Return [x, y] of the center of cell containing provided text 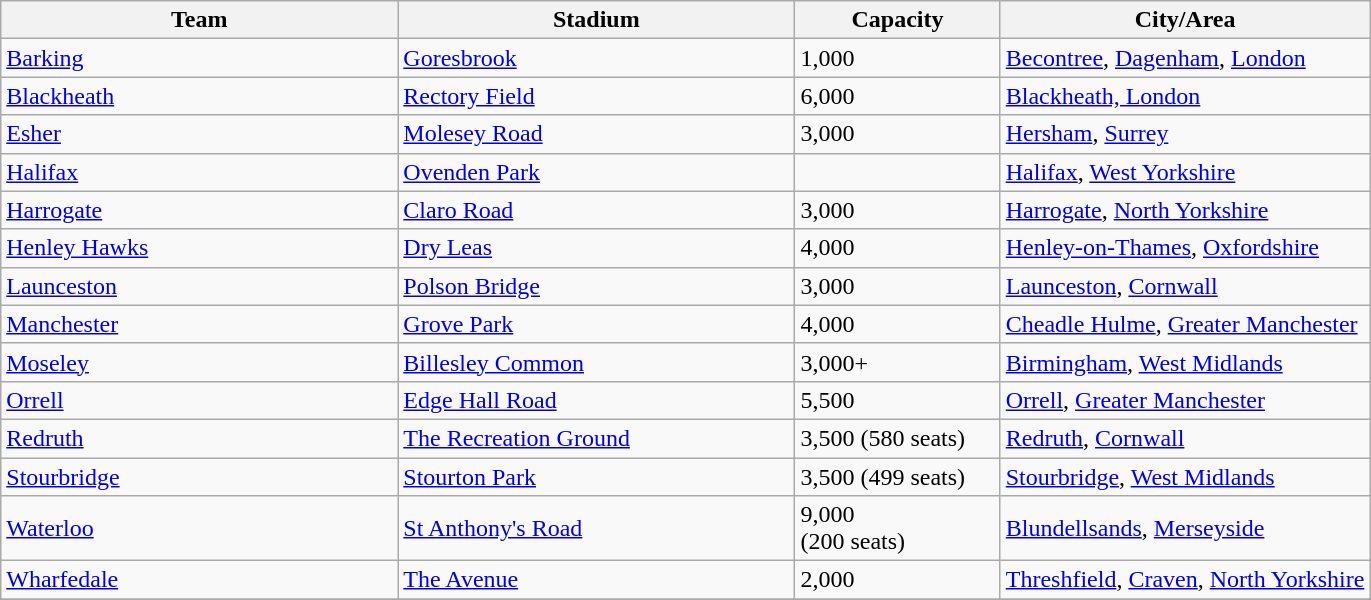
Harrogate, North Yorkshire [1185, 210]
Polson Bridge [596, 286]
Harrogate [200, 210]
5,500 [898, 400]
Team [200, 20]
Halifax [200, 172]
Stourbridge, West Midlands [1185, 477]
Dry Leas [596, 248]
3,500 (580 seats) [898, 438]
Hersham, Surrey [1185, 134]
Orrell [200, 400]
Rectory Field [596, 96]
Halifax, West Yorkshire [1185, 172]
Goresbrook [596, 58]
Blundellsands, Merseyside [1185, 528]
Capacity [898, 20]
Billesley Common [596, 362]
Redruth [200, 438]
Wharfedale [200, 580]
3,500 (499 seats) [898, 477]
Stadium [596, 20]
Stourton Park [596, 477]
City/Area [1185, 20]
Waterloo [200, 528]
Manchester [200, 324]
3,000+ [898, 362]
Molesey Road [596, 134]
Henley Hawks [200, 248]
9,000(200 seats) [898, 528]
The Recreation Ground [596, 438]
Launceston, Cornwall [1185, 286]
Barking [200, 58]
Cheadle Hulme, Greater Manchester [1185, 324]
Orrell, Greater Manchester [1185, 400]
Esher [200, 134]
Stourbridge [200, 477]
Becontree, Dagenham, London [1185, 58]
The Avenue [596, 580]
St Anthony's Road [596, 528]
Edge Hall Road [596, 400]
Claro Road [596, 210]
Ovenden Park [596, 172]
Threshfield, Craven, North Yorkshire [1185, 580]
Moseley [200, 362]
1,000 [898, 58]
Blackheath, London [1185, 96]
6,000 [898, 96]
2,000 [898, 580]
Henley-on-Thames, Oxfordshire [1185, 248]
Blackheath [200, 96]
Grove Park [596, 324]
Birmingham, West Midlands [1185, 362]
Redruth, Cornwall [1185, 438]
Launceston [200, 286]
